Capture the cell that displays the provided text and extract its (x, y) central coordinate. 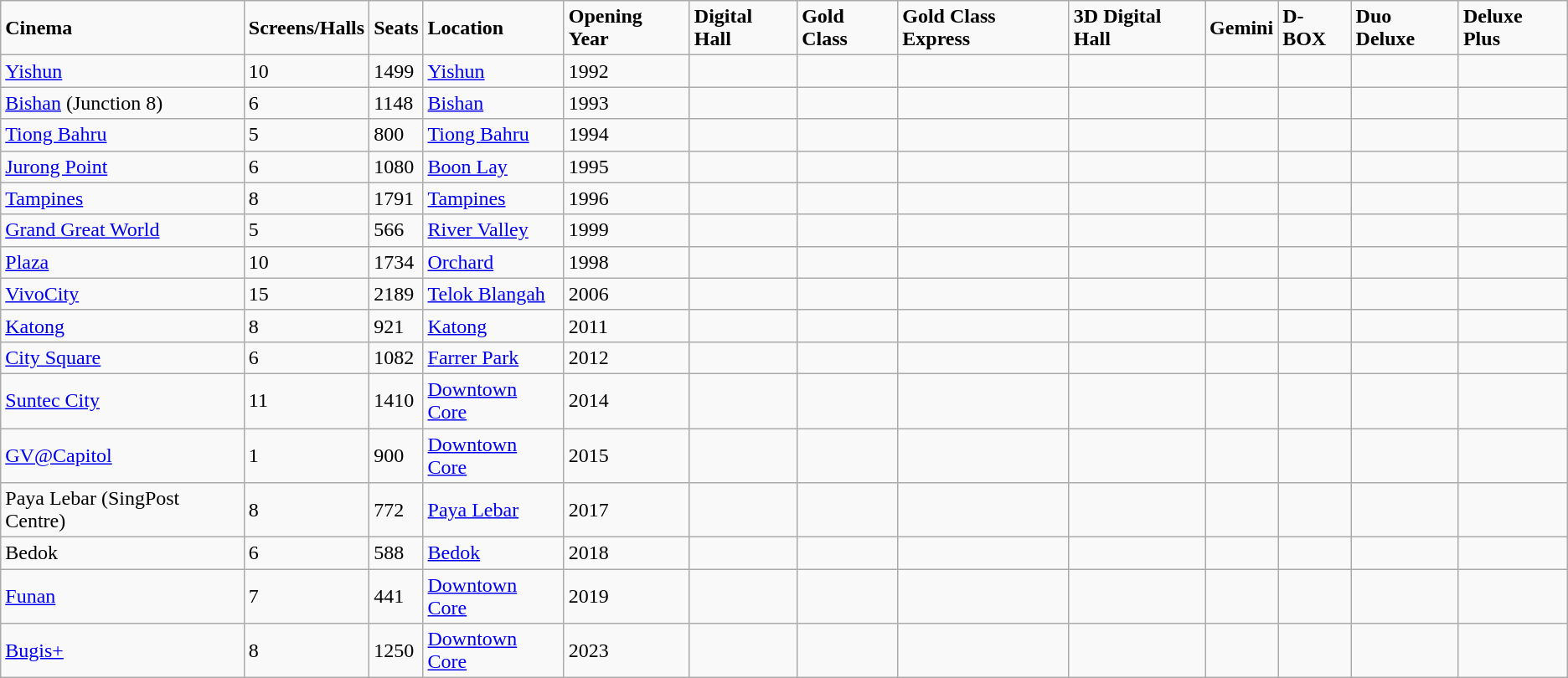
Funan (122, 596)
Boon Lay (493, 167)
Gemini (1241, 28)
City Square (122, 357)
566 (396, 230)
1791 (396, 198)
588 (396, 553)
2012 (627, 357)
D-BOX (1315, 28)
Plaza (122, 262)
1082 (396, 357)
2015 (627, 455)
1080 (396, 167)
Screens/Halls (307, 28)
Duo Deluxe (1405, 28)
1499 (396, 71)
1996 (627, 198)
Bishan (Junction 8) (122, 103)
921 (396, 326)
Opening Year (627, 28)
1250 (396, 651)
Bishan (493, 103)
2189 (396, 294)
Suntec City (122, 400)
Deluxe Plus (1513, 28)
1993 (627, 103)
Grand Great World (122, 230)
Jurong Point (122, 167)
1148 (396, 103)
1994 (627, 135)
1 (307, 455)
Paya Lebar (493, 511)
VivoCity (122, 294)
Paya Lebar (SingPost Centre) (122, 511)
Gold Class (848, 28)
7 (307, 596)
GV@Capitol (122, 455)
441 (396, 596)
2011 (627, 326)
Digital Hall (743, 28)
15 (307, 294)
1995 (627, 167)
2023 (627, 651)
River Valley (493, 230)
2017 (627, 511)
900 (396, 455)
Orchard (493, 262)
772 (396, 511)
Seats (396, 28)
Telok Blangah (493, 294)
Gold Class Express (983, 28)
1734 (396, 262)
3D Digital Hall (1137, 28)
2019 (627, 596)
1998 (627, 262)
1999 (627, 230)
Cinema (122, 28)
1410 (396, 400)
2006 (627, 294)
1992 (627, 71)
800 (396, 135)
11 (307, 400)
Farrer Park (493, 357)
2018 (627, 553)
2014 (627, 400)
Location (493, 28)
Bugis+ (122, 651)
